Return (x, y) of the center of cell containing provided text 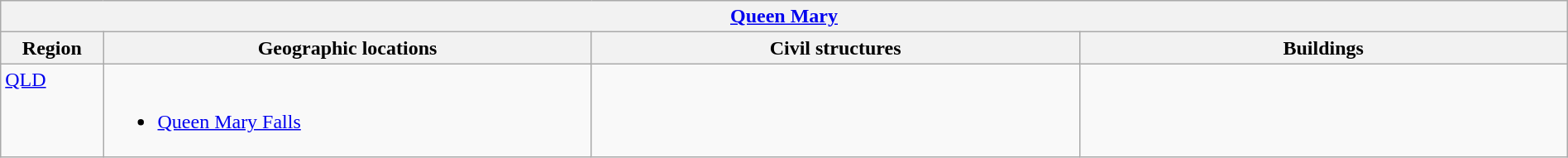
Civil structures (835, 48)
Queen Mary Falls (347, 111)
Region (52, 48)
QLD (52, 111)
Geographic locations (347, 48)
Buildings (1323, 48)
Queen Mary (784, 17)
